Extract the [x, y] coordinate from the center of the cell holding the provided text.  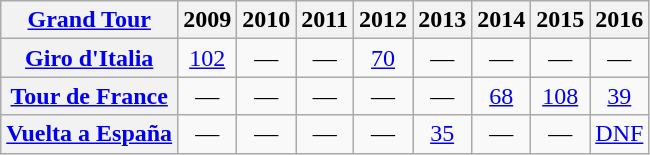
108 [560, 96]
2012 [384, 20]
2014 [502, 20]
2011 [325, 20]
70 [384, 58]
2010 [266, 20]
DNF [620, 134]
Giro d'Italia [90, 58]
2016 [620, 20]
2009 [208, 20]
35 [442, 134]
2015 [560, 20]
2013 [442, 20]
102 [208, 58]
39 [620, 96]
68 [502, 96]
Tour de France [90, 96]
Grand Tour [90, 20]
Vuelta a España [90, 134]
